Provide the [X, Y] coordinate of the cell's center where the given text is located.  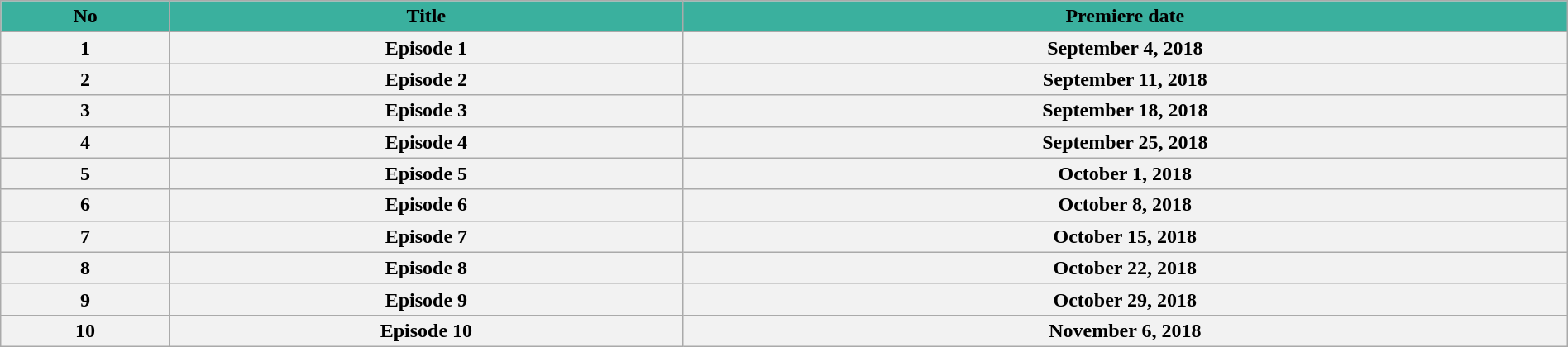
November 6, 2018 [1125, 330]
October 1, 2018 [1125, 173]
Episode 3 [426, 111]
1 [86, 48]
8 [86, 268]
Episode 7 [426, 236]
10 [86, 330]
Title [426, 17]
9 [86, 299]
October 8, 2018 [1125, 205]
3 [86, 111]
6 [86, 205]
Episode 4 [426, 142]
Episode 2 [426, 79]
September 18, 2018 [1125, 111]
No [86, 17]
September 11, 2018 [1125, 79]
September 25, 2018 [1125, 142]
5 [86, 173]
Episode 5 [426, 173]
4 [86, 142]
Premiere date [1125, 17]
October 22, 2018 [1125, 268]
Episode 8 [426, 268]
September 4, 2018 [1125, 48]
7 [86, 236]
Episode 1 [426, 48]
October 15, 2018 [1125, 236]
Episode 6 [426, 205]
Episode 10 [426, 330]
October 29, 2018 [1125, 299]
2 [86, 79]
Episode 9 [426, 299]
